Return (x, y) of the center of cell containing provided text 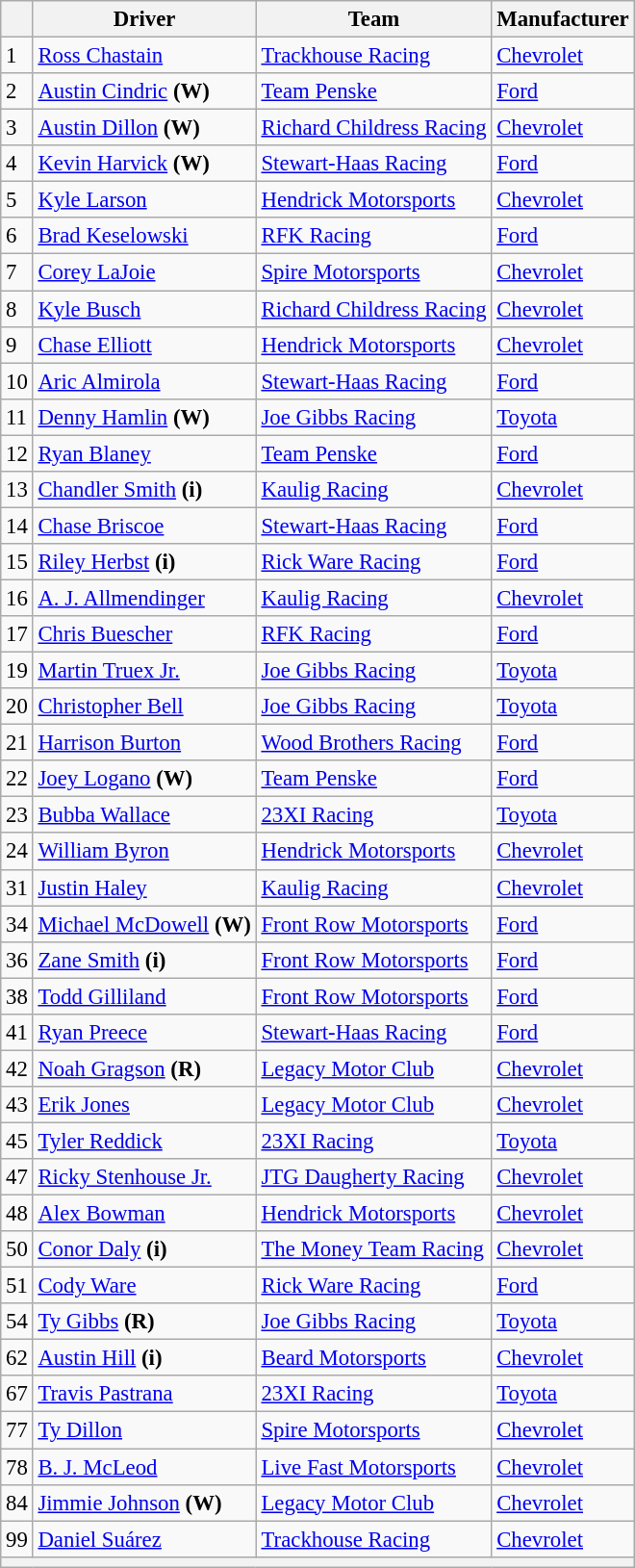
Conor Daly (i) (144, 1249)
Team (373, 19)
22 (17, 779)
Erik Jones (144, 1105)
Zane Smith (i) (144, 960)
JTG Daugherty Racing (373, 1177)
Denny Hamlin (W) (144, 417)
13 (17, 490)
The Money Team Racing (373, 1249)
54 (17, 1322)
19 (17, 671)
Tyler Reddick (144, 1141)
Cody Ware (144, 1286)
16 (17, 598)
Kyle Busch (144, 309)
Wood Brothers Racing (373, 743)
8 (17, 309)
5 (17, 200)
48 (17, 1214)
Austin Hill (i) (144, 1358)
Austin Cindric (W) (144, 91)
4 (17, 164)
20 (17, 707)
Manufacturer (563, 19)
Justin Haley (144, 887)
11 (17, 417)
31 (17, 887)
Ty Gibbs (R) (144, 1322)
Daniel Suárez (144, 1539)
34 (17, 924)
36 (17, 960)
Beard Motorsports (373, 1358)
3 (17, 128)
B. J. McLeod (144, 1467)
Bubba Wallace (144, 815)
Brad Keselowski (144, 236)
Chase Briscoe (144, 526)
William Byron (144, 852)
Michael McDowell (W) (144, 924)
Chase Elliott (144, 345)
51 (17, 1286)
Driver (144, 19)
43 (17, 1105)
2 (17, 91)
15 (17, 562)
Chandler Smith (i) (144, 490)
Aric Almirola (144, 381)
50 (17, 1249)
Kyle Larson (144, 200)
17 (17, 634)
9 (17, 345)
Ryan Preece (144, 1033)
Austin Dillon (W) (144, 128)
62 (17, 1358)
Jimmie Johnson (W) (144, 1503)
Travis Pastrana (144, 1395)
Ross Chastain (144, 56)
Ryan Blaney (144, 453)
Corey LaJoie (144, 272)
Joey Logano (W) (144, 779)
Riley Herbst (i) (144, 562)
Kevin Harvick (W) (144, 164)
12 (17, 453)
Todd Gilliland (144, 996)
23 (17, 815)
Ricky Stenhouse Jr. (144, 1177)
Ty Dillon (144, 1430)
7 (17, 272)
38 (17, 996)
Harrison Burton (144, 743)
77 (17, 1430)
45 (17, 1141)
Martin Truex Jr. (144, 671)
47 (17, 1177)
Christopher Bell (144, 707)
99 (17, 1539)
14 (17, 526)
24 (17, 852)
41 (17, 1033)
Alex Bowman (144, 1214)
1 (17, 56)
21 (17, 743)
67 (17, 1395)
Live Fast Motorsports (373, 1467)
Noah Gragson (R) (144, 1068)
78 (17, 1467)
A. J. Allmendinger (144, 598)
84 (17, 1503)
Chris Buescher (144, 634)
6 (17, 236)
42 (17, 1068)
10 (17, 381)
